Capture the cell that displays the provided text and extract its (x, y) central coordinate. 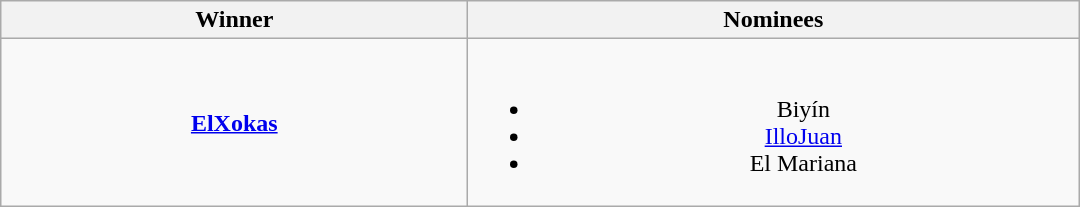
Nominees (774, 20)
Winner (234, 20)
ElXokas (234, 122)
Biyín IlloJuan El Mariana (774, 122)
